Search for the cell housing the specified text and yield its [x, y] center coordinate. 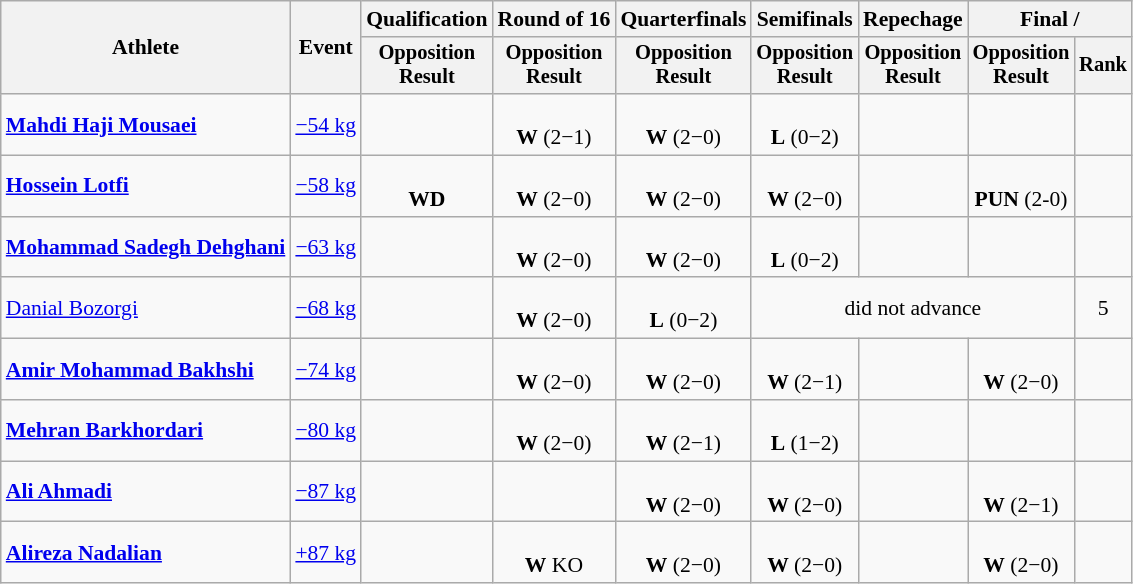
Event [326, 48]
Qualification [426, 19]
WD [426, 186]
Round of 16 [554, 19]
Quarterfinals [683, 19]
Ali Ahmadi [146, 492]
Danial Bozorgi [146, 308]
PUN (2-0) [1022, 186]
Alireza Nadalian [146, 552]
Final / [1050, 19]
Amir Mohammad Bakhshi [146, 370]
5 [1103, 308]
−87 kg [326, 492]
+87 kg [326, 552]
Mehran Barkhordari [146, 430]
Athlete [146, 48]
−68 kg [326, 308]
L (1−2) [804, 430]
did not advance [912, 308]
−80 kg [326, 430]
−58 kg [326, 186]
Mahdi Haji Mousaei [146, 124]
−74 kg [326, 370]
W KO [554, 552]
Mohammad Sadegh Dehghani [146, 248]
Hossein Lotfi [146, 186]
Semifinals [804, 19]
Rank [1103, 66]
−63 kg [326, 248]
Repechage [913, 19]
−54 kg [326, 124]
